Scan for the cell matching the given text and deliver its [x, y] coordinate at center. 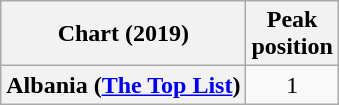
1 [292, 85]
Chart (2019) [124, 34]
Albania (The Top List) [124, 85]
Peakposition [292, 34]
